Detect which cell encompasses the target text, then output its (x, y) center coordinate. 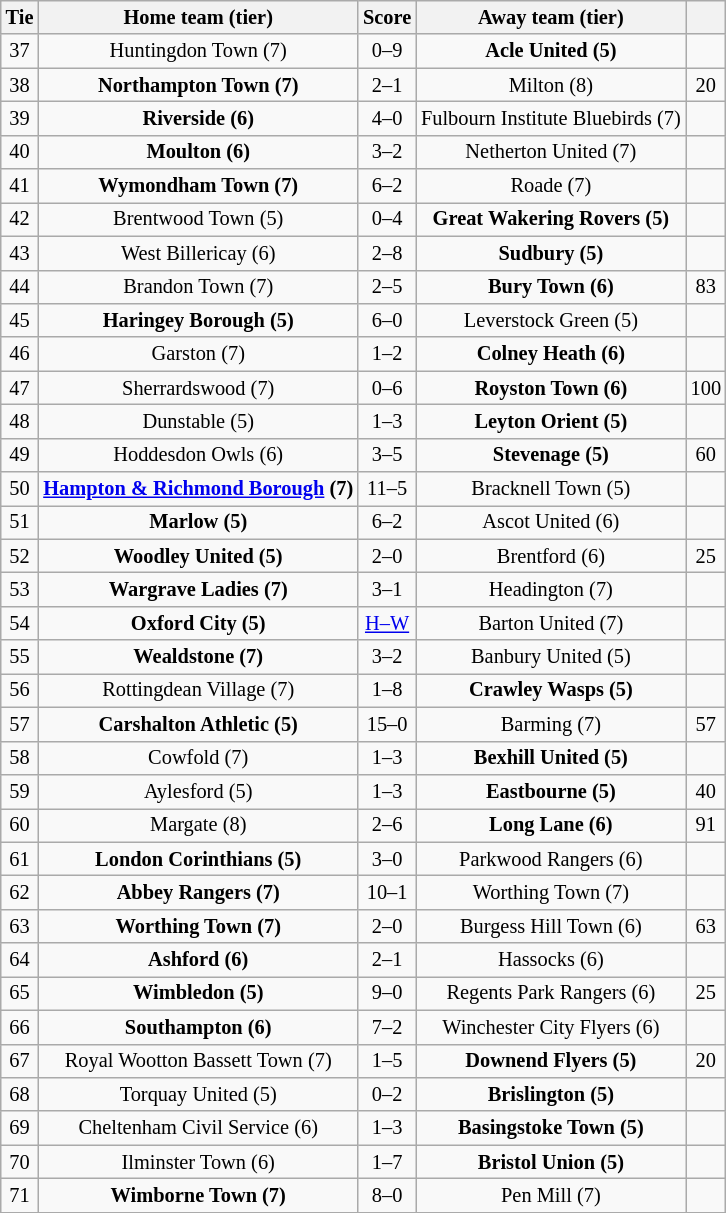
Riverside (6) (198, 118)
Parkwood Rangers (6) (551, 859)
37 (20, 51)
West Billericay (6) (198, 253)
Headington (7) (551, 589)
Aylesford (5) (198, 791)
41 (20, 186)
Away team (tier) (551, 17)
2–6 (387, 825)
54 (20, 623)
7–2 (387, 1027)
Wimborne Town (7) (198, 1195)
Ilminster Town (6) (198, 1162)
3–5 (387, 455)
58 (20, 758)
Brislington (5) (551, 1094)
46 (20, 354)
65 (20, 993)
Brandon Town (7) (198, 287)
Bexhill United (5) (551, 758)
Oxford City (5) (198, 623)
70 (20, 1162)
Woodley United (5) (198, 556)
Garston (7) (198, 354)
Brentwood Town (5) (198, 219)
Moulton (6) (198, 152)
51 (20, 522)
Leyton Orient (5) (551, 421)
100 (706, 388)
0–6 (387, 388)
64 (20, 960)
53 (20, 589)
0–2 (387, 1094)
Eastbourne (5) (551, 791)
Wimbledon (5) (198, 993)
0–9 (387, 51)
Sudbury (5) (551, 253)
Basingstoke Town (5) (551, 1128)
3–1 (387, 589)
Leverstock Green (5) (551, 320)
Score (387, 17)
Marlow (5) (198, 522)
Fulbourn Institute Bluebirds (7) (551, 118)
Hampton & Richmond Borough (7) (198, 489)
49 (20, 455)
Ascot United (6) (551, 522)
1–8 (387, 690)
Acle United (5) (551, 51)
Hassocks (6) (551, 960)
Bury Town (6) (551, 287)
Bristol Union (5) (551, 1162)
59 (20, 791)
9–0 (387, 993)
2–8 (387, 253)
Haringey Borough (5) (198, 320)
4–0 (387, 118)
Tie (20, 17)
10–1 (387, 892)
Royston Town (6) (551, 388)
Wymondham Town (7) (198, 186)
1–2 (387, 354)
38 (20, 85)
39 (20, 118)
Banbury United (5) (551, 657)
68 (20, 1094)
61 (20, 859)
Dunstable (5) (198, 421)
48 (20, 421)
47 (20, 388)
50 (20, 489)
Home team (tier) (198, 17)
62 (20, 892)
Colney Heath (6) (551, 354)
Wealdstone (7) (198, 657)
Long Lane (6) (551, 825)
Carshalton Athletic (5) (198, 724)
Ashford (6) (198, 960)
Milton (8) (551, 85)
Regents Park Rangers (6) (551, 993)
6–0 (387, 320)
London Corinthians (5) (198, 859)
Great Wakering Rovers (5) (551, 219)
Stevenage (5) (551, 455)
Cheltenham Civil Service (6) (198, 1128)
11–5 (387, 489)
Margate (8) (198, 825)
Cowfold (7) (198, 758)
Royal Wootton Bassett Town (7) (198, 1061)
83 (706, 287)
Pen Mill (7) (551, 1195)
1–7 (387, 1162)
15–0 (387, 724)
43 (20, 253)
71 (20, 1195)
56 (20, 690)
Wargrave Ladies (7) (198, 589)
2–5 (387, 287)
Southampton (6) (198, 1027)
Hoddesdon Owls (6) (198, 455)
52 (20, 556)
Barton United (7) (551, 623)
Winchester City Flyers (6) (551, 1027)
55 (20, 657)
42 (20, 219)
Northampton Town (7) (198, 85)
91 (706, 825)
H–W (387, 623)
Sherrardswood (7) (198, 388)
Netherton United (7) (551, 152)
66 (20, 1027)
67 (20, 1061)
44 (20, 287)
Abbey Rangers (7) (198, 892)
Downend Flyers (5) (551, 1061)
3–0 (387, 859)
Roade (7) (551, 186)
Barming (7) (551, 724)
Rottingdean Village (7) (198, 690)
Huntingdon Town (7) (198, 51)
Burgess Hill Town (6) (551, 926)
Bracknell Town (5) (551, 489)
8–0 (387, 1195)
69 (20, 1128)
Torquay United (5) (198, 1094)
Crawley Wasps (5) (551, 690)
1–5 (387, 1061)
Brentford (6) (551, 556)
0–4 (387, 219)
45 (20, 320)
